Provide the (X, Y) coordinate of the cell's center where the given text is located.  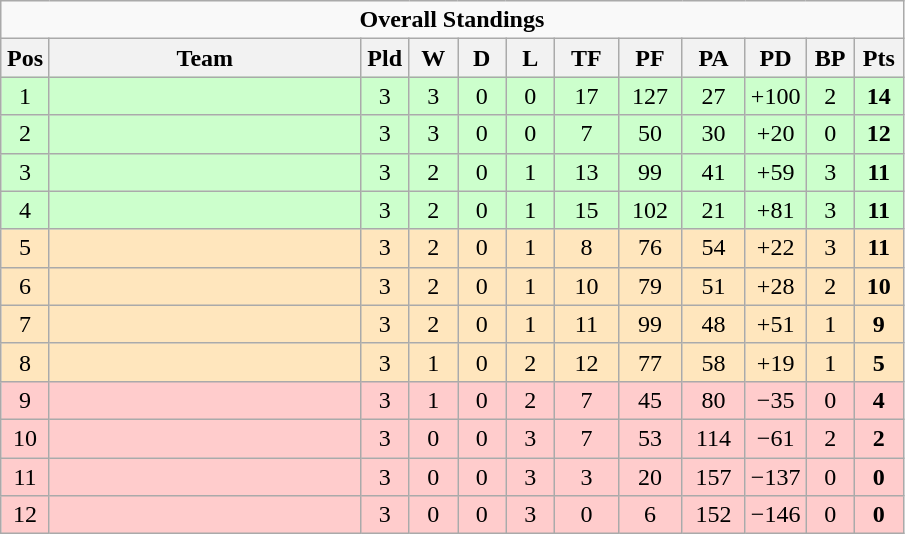
58 (714, 362)
+51 (776, 324)
21 (714, 210)
+19 (776, 362)
+28 (776, 286)
50 (650, 134)
41 (714, 172)
−146 (776, 515)
+20 (776, 134)
D (482, 58)
102 (650, 210)
54 (714, 248)
13 (587, 172)
53 (650, 438)
14 (878, 96)
+59 (776, 172)
+22 (776, 248)
TF (587, 58)
Team (204, 58)
127 (650, 96)
45 (650, 400)
−35 (776, 400)
Pld (384, 58)
PF (650, 58)
20 (650, 477)
30 (714, 134)
114 (714, 438)
−137 (776, 477)
77 (650, 362)
W (434, 58)
PD (776, 58)
Overall Standings (452, 20)
157 (714, 477)
Pos (26, 58)
76 (650, 248)
152 (714, 515)
27 (714, 96)
15 (587, 210)
80 (714, 400)
PA (714, 58)
L (530, 58)
+81 (776, 210)
Pts (878, 58)
51 (714, 286)
48 (714, 324)
+100 (776, 96)
−61 (776, 438)
17 (587, 96)
79 (650, 286)
BP (830, 58)
